Return the [x, y] coordinate for the center point of the cell that contains the specified text.  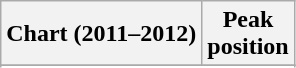
Peakposition [248, 34]
Chart (2011–2012) [102, 34]
